Provide the (x, y) coordinate of the cell's center where the given text is located.  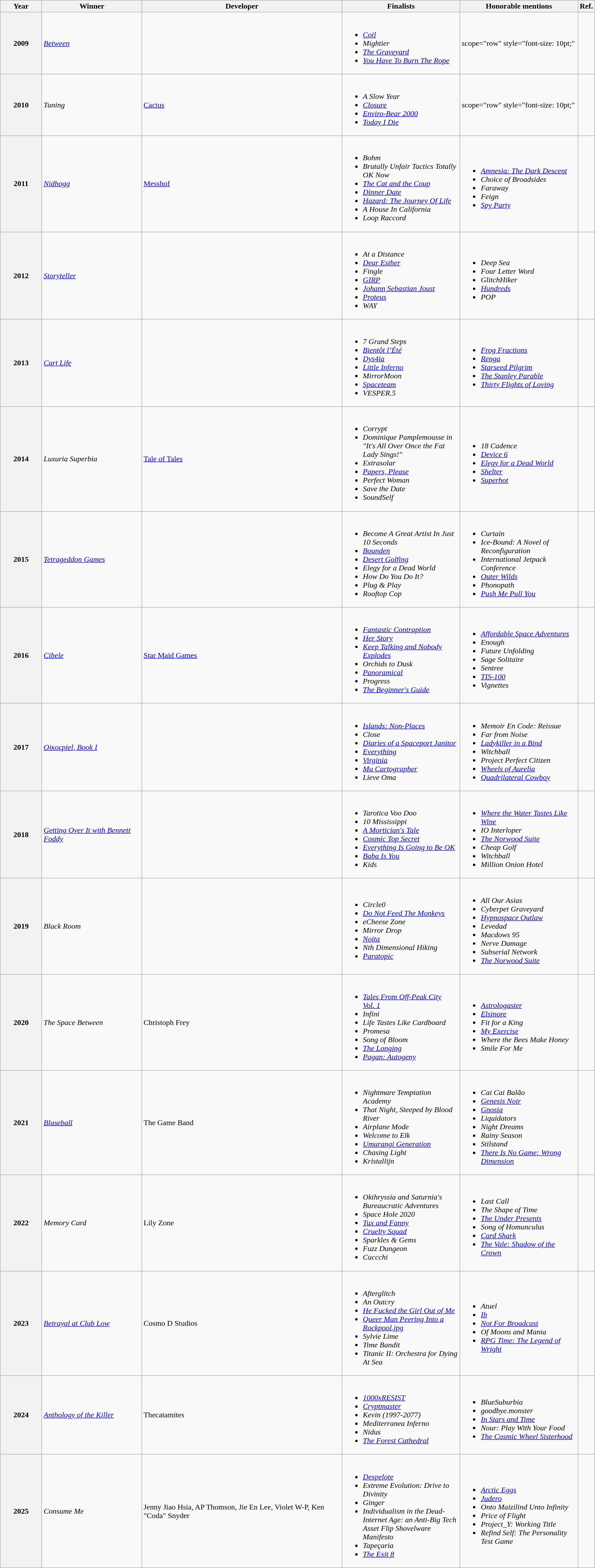
CorryptDominique Pamplemousse in "It's All Over Once the Fat Lady Sings!"ExtrasolarPapers, PleasePerfect WomanSave the DateSoundSelf (401, 459)
2021 (21, 1123)
18 CadenceDevice 6Elegy for a Dead WorldShelterSuperhot (519, 459)
Luxuria Superbia (92, 459)
Lily Zone (242, 1223)
Deep SeaFour Letter WordGlitchHikerHundredsPOP (519, 275)
Honorable mentions (519, 6)
All Our AsiasCyberpet GraveyardHypnospace OutlawLevedadMacdows 95Nerve DamageSubserial NetworkThe Norwood Suite (519, 926)
Finalists (401, 6)
Jenny Jiao Hsia, AP Thomson, Jie En Lee, Violet W-P, Ken "Coda" Snyder (242, 1511)
Nightmare Temptation AcademyThat Night, Steeped by Blood RiverAirplane ModeWelcome to ElkUmurangi GenerationChasing LightKristallijn (401, 1123)
CurtainIce-Bound: A Novel of ReconfigurationInternational Jetpack ConferenceOuter WildsPhonopathPush Me Pull You (519, 559)
1000xRESISTCryptmasterKevin (1997-2077)Mediterranea InfernoNidusThe Forest Cathedral (401, 1415)
2009 (21, 43)
Messhof (242, 184)
2019 (21, 926)
AfterglitchAn OutcryHe Fucked the Girl Out of MeQueer Man Peering Into a Rockpool.jpgSylvie LimeTime BanditTitanic II: Orchestra for Dying At Sea (401, 1323)
Cart Life (92, 363)
Amnesia: The Dark DescentChoice of BroadsidesFarawayFeignSpy Party (519, 184)
Frog FractionsRengaStarseed PilgrimThe Stanley ParableThirty Flights of Loving (519, 363)
Cactus (242, 105)
2025 (21, 1511)
Between (92, 43)
Okthryssia and Saturnia's Bureaucratic AdventuresSpace Hole 2020Tux and FannyCruelty SquadSparkles & GemsFuzz DungeonCuccchi (401, 1223)
2018 (21, 834)
BlueSuburbiagoodbye.monsterIn Stars and TimeNour: Play With Your FoodThe Cosmic Wheel Sisterhood (519, 1415)
Cai Cai BalãoGenesis NoirGnosiaLiquidatorsNight DreamsRainy SeasonStilstandThere Is No Game: Wrong Dimension (519, 1123)
AstrologasterElsinoreFit for a KingMy ExerciseWhere the Bees Make HoneySmile For Me (519, 1022)
Blaseball (92, 1123)
Christoph Frey (242, 1022)
AtuelIbNot For BroadcastOf Moons and ManiaRPG Time: The Legend of Wright (519, 1323)
Tarotica Voo Doo10 MississippiA Mortician's TaleCosmic Top SecretEverything Is Going to Be OKBaba Is YouKids (401, 834)
Getting Over It with Bennett Foddy (92, 834)
Consume Me (92, 1511)
Anthology of the Killer (92, 1415)
Ref. (586, 6)
The Game Band (242, 1123)
2022 (21, 1223)
Winner (92, 6)
Become A Great Artist In Just 10 SecondsBoundenDesert GolfingElegy for a Dead WorldHow Do You Do It?Plug & PlayRooftop Cop (401, 559)
A Slow YearClosureEnviro-Bear 2000Today I Die (401, 105)
Last CallThe Shape of TimeThe Under PresentsSong of HomunculusCard SharkThe Vale: Shadow of the Crown (519, 1223)
Nidhogg (92, 184)
2011 (21, 184)
Betrayal at Club Low (92, 1323)
Black Room (92, 926)
Memoir En Code: ReissueFar from NoiseLadykiller in a BindWitchballProject Perfect CitizenWheels of AureliaQuadrilateral Cowboy (519, 747)
Tales From Off-Peak City Vol. 1InfiniLife Tastes Like CardboardPromesaSong of BloomThe LongingPagan: Autogeny (401, 1022)
2012 (21, 275)
CoilMightierThe GraveyardYou Have To Burn The Rope (401, 43)
Circle0Do Not Feed The MonkeyseCheese ZoneMirror DropNoitaNth Dimensional HikingParatopic (401, 926)
2020 (21, 1022)
7 Grand StepsBientôt l’ÉtéDys4iaLittle InfernoMirrorMoonSpaceteamVESPER.5 (401, 363)
Cosmo D Studios (242, 1323)
Arctic EggsJuderoOnto Maizilind Unto InfinityPrice of FlightProject_Y: Working TitleRefind Self: The Personality Test Game (519, 1511)
Oiκοςpiel, Book I (92, 747)
2015 (21, 559)
Storyteller (92, 275)
2014 (21, 459)
Tetrageddon Games (92, 559)
Tuning (92, 105)
Where the Water Tastes Like WineIO InterloperThe Norwood SuiteCheap GolfWitchballMillion Onion Hotel (519, 834)
Fantastic ContraptionHer StoryKeep Talking and Nobody ExplodesOrchids to DuskPanoramicalProgressThe Beginner's Guide (401, 655)
Thecatamites (242, 1415)
Affordable Space AdventuresEnoughFuture UnfoldingSage SolitaireSentreeTIS-100Vignettes (519, 655)
Year (21, 6)
2024 (21, 1415)
2023 (21, 1323)
BohmBrutally Unfair Tactics Totally OK NowThe Cat and the CoupDinner DateHazard: The Journey Of LifeA House In CaliforniaLoop Raccord (401, 184)
2010 (21, 105)
Star Maid Games (242, 655)
2017 (21, 747)
Islands: Non-PlacesCloseDiaries of a Spaceport JanitorEverythingVirginiaMu CartographerLieve Oma (401, 747)
At a DistanceDear EstherFingleGIRPJohann Sebastian JoustProteusWAY (401, 275)
The Space Between (92, 1022)
Memory Card (92, 1223)
Cibele (92, 655)
2016 (21, 655)
Tale of Tales (242, 459)
Developer (242, 6)
2013 (21, 363)
